Pinpoint the cell where the given text exists, returning its [X, Y] midpoint coordinate. 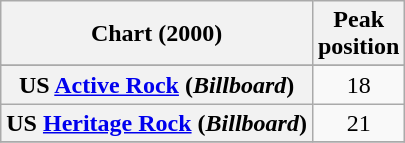
21 [358, 123]
US Active Rock (Billboard) [157, 85]
US Heritage Rock (Billboard) [157, 123]
18 [358, 85]
Peakposition [358, 34]
Chart (2000) [157, 34]
